Provide the (X, Y) coordinate of the cell's center where the given text is located.  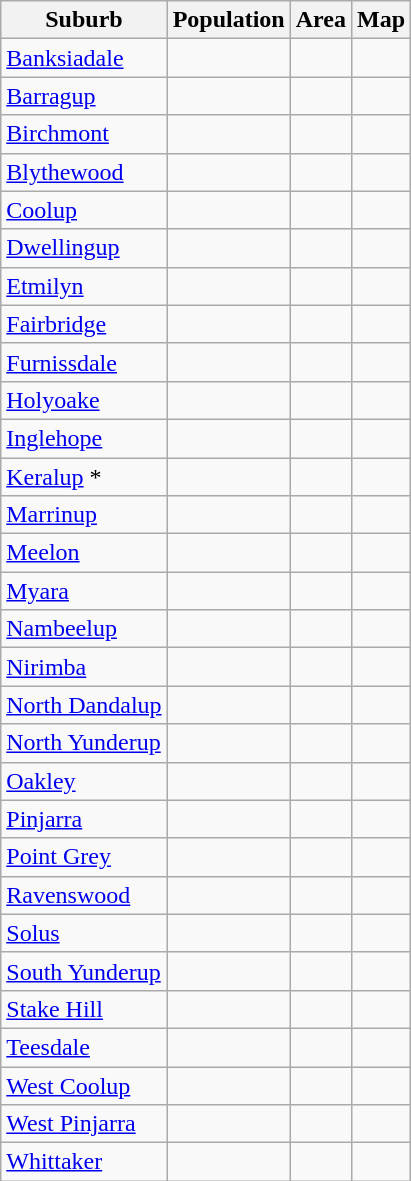
Solus (84, 933)
Meelon (84, 553)
Point Grey (84, 857)
Etmilyn (84, 286)
West Coolup (84, 1085)
South Yunderup (84, 971)
Suburb (84, 20)
Holyoake (84, 400)
Banksiadale (84, 58)
Keralup * (84, 477)
Pinjarra (84, 819)
Barragup (84, 96)
West Pinjarra (84, 1124)
Dwellingup (84, 248)
Ravenswood (84, 895)
Population (228, 20)
Furnissdale (84, 362)
North Yunderup (84, 743)
Oakley (84, 781)
Area (320, 20)
Map (380, 20)
Blythewood (84, 172)
North Dandalup (84, 705)
Myara (84, 591)
Coolup (84, 210)
Stake Hill (84, 1009)
Whittaker (84, 1162)
Marrinup (84, 515)
Nirimba (84, 667)
Fairbridge (84, 324)
Nambeelup (84, 629)
Teesdale (84, 1047)
Birchmont (84, 134)
Inglehope (84, 438)
